Detect which cell encompasses the target text, then output its [x, y] center coordinate. 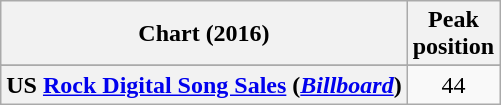
Chart (2016) [204, 34]
44 [453, 85]
US Rock Digital Song Sales (Billboard) [204, 85]
Peakposition [453, 34]
